Capture the cell that displays the provided text and extract its (X, Y) central coordinate. 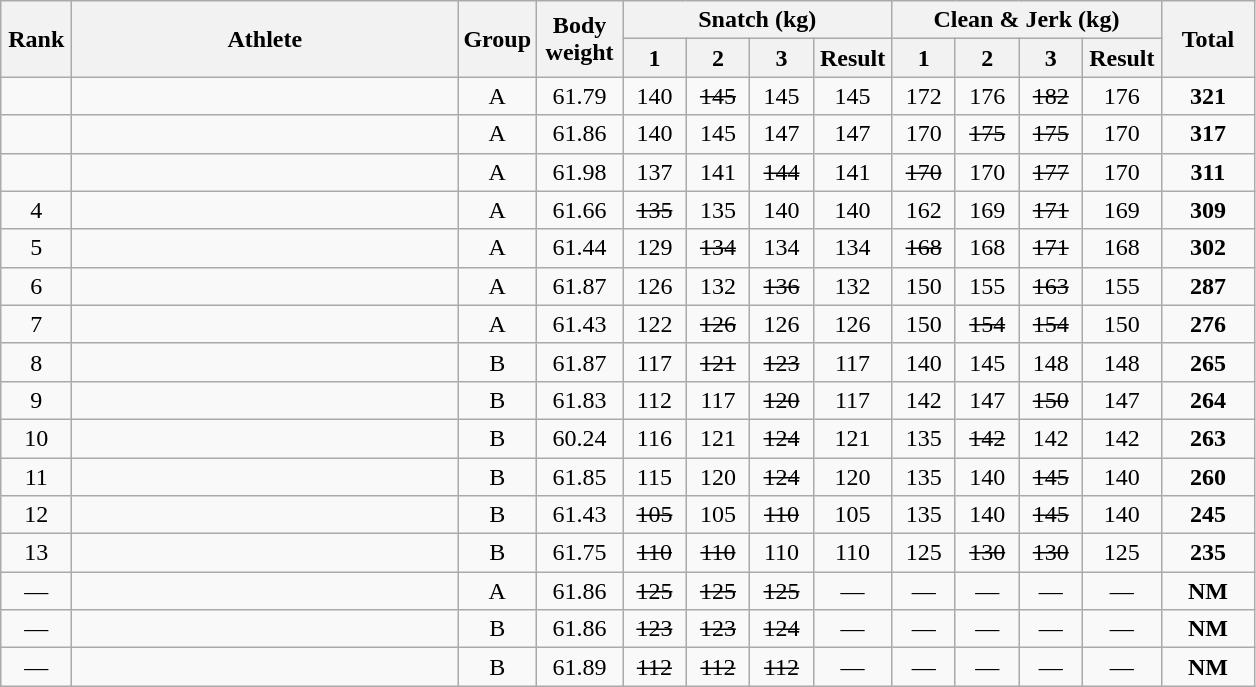
11 (36, 477)
10 (36, 438)
61.98 (580, 172)
122 (655, 324)
235 (1208, 553)
317 (1208, 134)
Body weight (580, 39)
60.24 (580, 438)
163 (1051, 286)
260 (1208, 477)
116 (655, 438)
Snatch (kg) (758, 20)
12 (36, 515)
309 (1208, 210)
137 (655, 172)
61.79 (580, 96)
302 (1208, 248)
61.83 (580, 400)
263 (1208, 438)
276 (1208, 324)
61.89 (580, 667)
177 (1051, 172)
Group (498, 39)
321 (1208, 96)
287 (1208, 286)
144 (782, 172)
182 (1051, 96)
61.66 (580, 210)
8 (36, 362)
162 (924, 210)
245 (1208, 515)
13 (36, 553)
7 (36, 324)
265 (1208, 362)
61.85 (580, 477)
311 (1208, 172)
6 (36, 286)
115 (655, 477)
172 (924, 96)
4 (36, 210)
136 (782, 286)
5 (36, 248)
61.75 (580, 553)
Clean & Jerk (kg) (1026, 20)
Athlete (265, 39)
Total (1208, 39)
Rank (36, 39)
61.44 (580, 248)
264 (1208, 400)
9 (36, 400)
129 (655, 248)
